Scan for the cell matching the given text and deliver its (X, Y) coordinate at center. 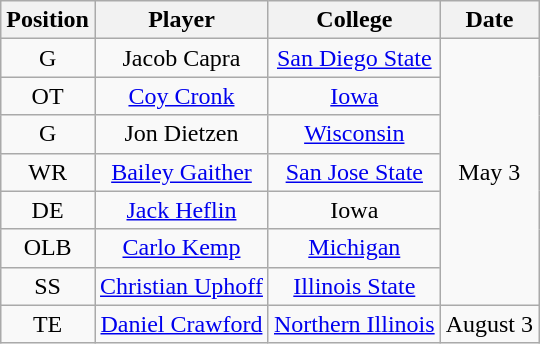
Date (489, 20)
TE (48, 324)
Player (181, 20)
Illinois State (354, 286)
May 3 (489, 172)
Position (48, 20)
WR (48, 172)
Jon Dietzen (181, 134)
Wisconsin (354, 134)
Jacob Capra (181, 58)
August 3 (489, 324)
Bailey Gaither (181, 172)
OT (48, 96)
Northern Illinois (354, 324)
Daniel Crawford (181, 324)
DE (48, 210)
OLB (48, 248)
SS (48, 286)
Carlo Kemp (181, 248)
San Jose State (354, 172)
Jack Heflin (181, 210)
Christian Uphoff (181, 286)
San Diego State (354, 58)
Michigan (354, 248)
College (354, 20)
Coy Cronk (181, 96)
